Locate the cell with the specified text and output its [X, Y] center coordinate. 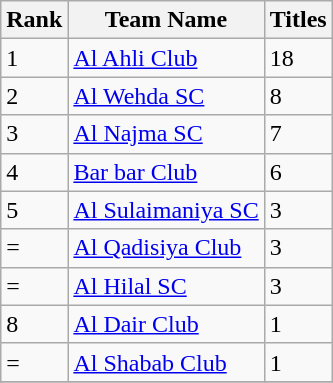
2 [34, 96]
Titles [298, 20]
18 [298, 58]
Rank [34, 20]
7 [298, 134]
5 [34, 210]
Al Hilal SC [166, 286]
Al Wehda SC [166, 96]
Al Qadisiya Club [166, 248]
Al Ahli Club [166, 58]
Al Dair Club [166, 324]
6 [298, 172]
Al Shabab Club [166, 362]
Al Najma SC [166, 134]
Team Name [166, 20]
4 [34, 172]
Al Sulaimaniya SC [166, 210]
Bar bar Club [166, 172]
